Return [X, Y] of the center of cell containing provided text 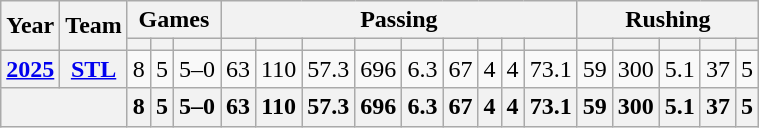
Rushing [668, 20]
Passing [400, 20]
2025 [30, 69]
Games [174, 20]
STL [94, 69]
Year [30, 26]
Team [94, 26]
